For the text-containing cell, return its midpoint in (x, y) coordinate format. 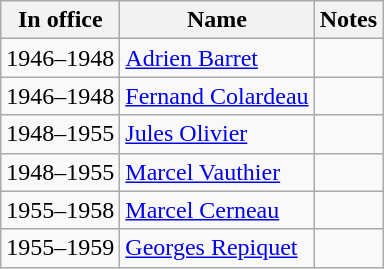
Name (217, 20)
Marcel Cerneau (217, 210)
Fernand Colardeau (217, 96)
Jules Olivier (217, 134)
1955–1959 (60, 248)
1955–1958 (60, 210)
Notes (348, 20)
In office (60, 20)
Georges Repiquet (217, 248)
Marcel Vauthier (217, 172)
Adrien Barret (217, 58)
